Return the [x, y] coordinate for the center point of the cell that contains the specified text.  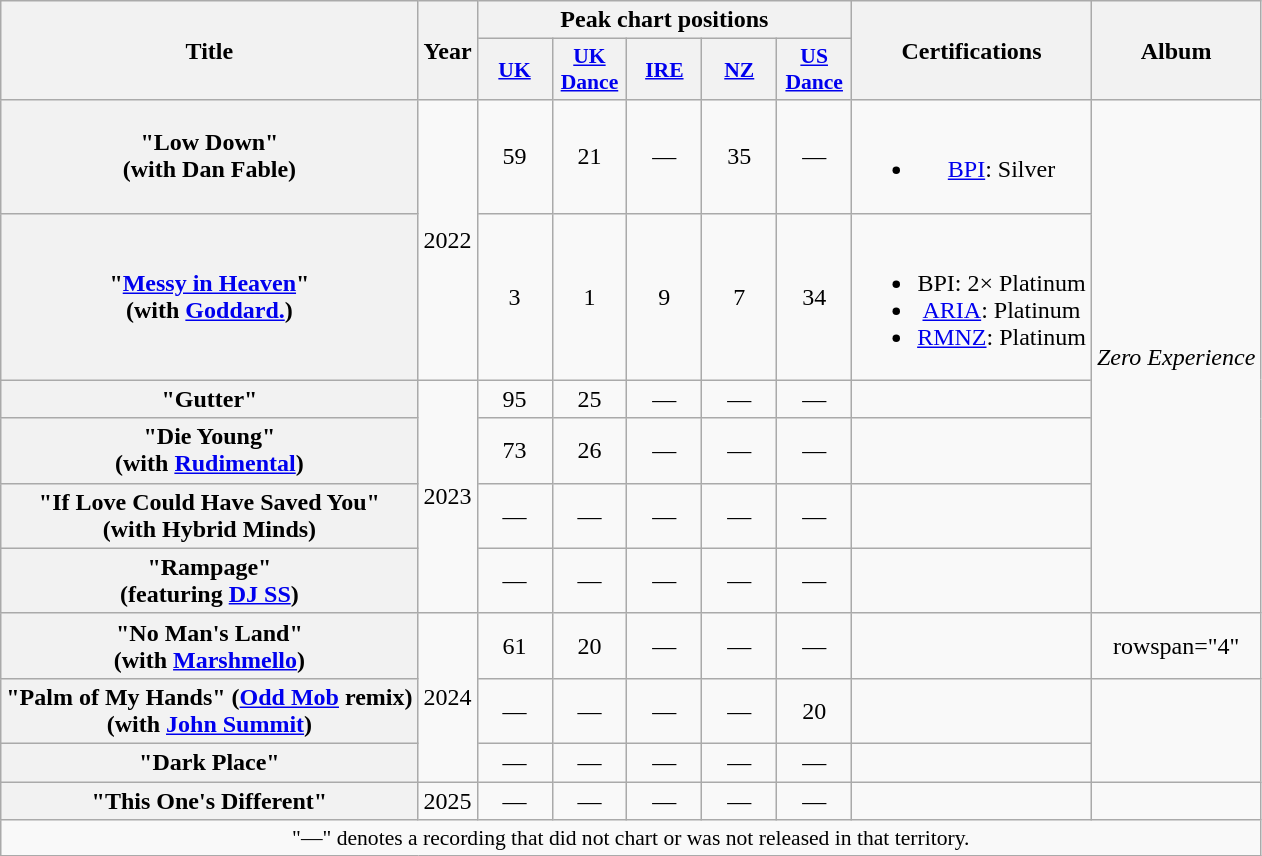
"If Love Could Have Saved You"(with Hybrid Minds) [210, 516]
3 [514, 296]
34 [814, 296]
Title [210, 50]
"This One's Different" [210, 801]
BPI: 2× PlatinumARIA: PlatinumRMNZ: Platinum [972, 296]
Zero Experience [1176, 356]
7 [740, 296]
UK [514, 70]
"Rampage"(featuring DJ SS) [210, 580]
2022 [448, 240]
59 [514, 156]
2024 [448, 697]
61 [514, 646]
73 [514, 450]
"Messy in Heaven"(with Goddard.) [210, 296]
"Palm of My Hands" (Odd Mob remix)(with John Summit) [210, 710]
BPI: Silver [972, 156]
"No Man's Land"(with Marshmello) [210, 646]
1 [590, 296]
2023 [448, 496]
95 [514, 399]
25 [590, 399]
UKDance [590, 70]
"Dark Place" [210, 762]
Year [448, 50]
26 [590, 450]
Certifications [972, 50]
Peak chart positions [664, 20]
NZ [740, 70]
"Gutter" [210, 399]
rowspan="4" [1176, 646]
Album [1176, 50]
35 [740, 156]
"—" denotes a recording that did not chart or was not released in that territory. [631, 838]
9 [664, 296]
2025 [448, 801]
IRE [664, 70]
"Die Young"(with Rudimental) [210, 450]
"Low Down"(with Dan Fable) [210, 156]
USDance [814, 70]
21 [590, 156]
